Search for the cell housing the specified text and yield its [x, y] center coordinate. 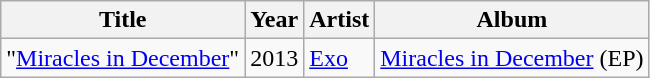
Year [274, 20]
Title [123, 20]
Exo [340, 58]
2013 [274, 58]
"Miracles in December" [123, 58]
Artist [340, 20]
Miracles in December (EP) [512, 58]
Album [512, 20]
